Output the [X, Y] coordinate of the center of the cell containing the given text.  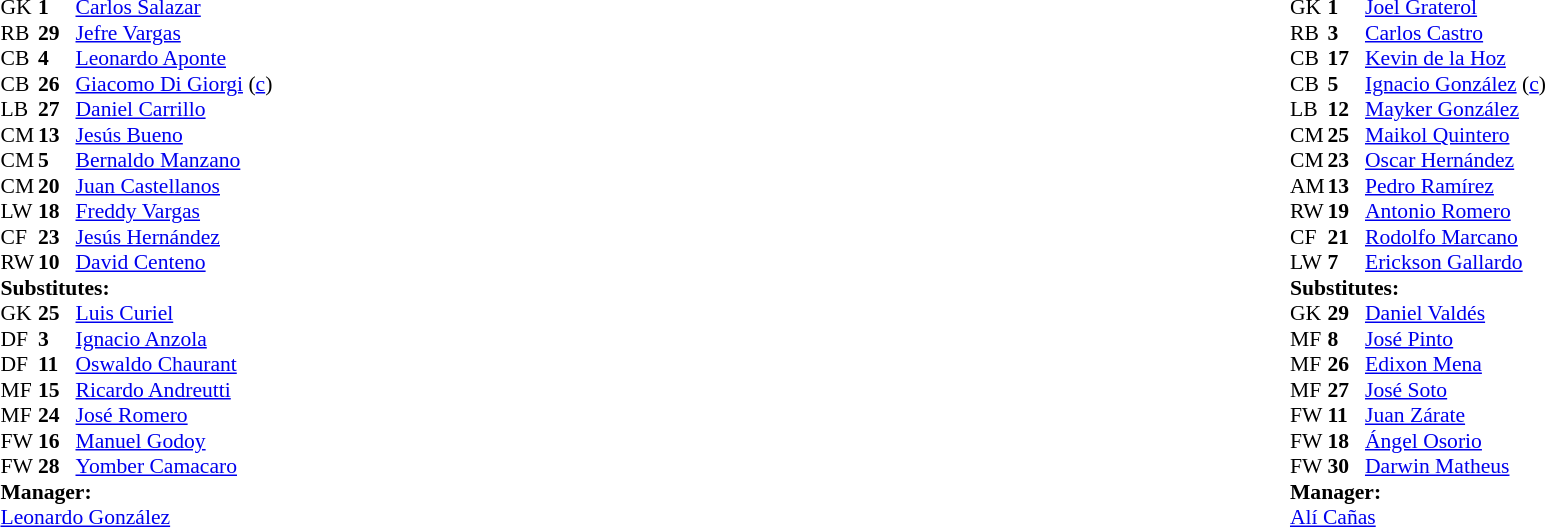
17 [1346, 59]
16 [57, 441]
10 [57, 263]
12 [1346, 109]
21 [1346, 237]
Ignacio Anzola [174, 339]
30 [1346, 467]
Oswaldo Chaurant [174, 365]
Giacomo Di Giorgi (c) [174, 84]
28 [57, 467]
Jefre Vargas [174, 33]
Leonardo Aponte [174, 59]
Bernaldo Manzano [174, 161]
Ricardo Andreutti [174, 390]
19 [1346, 211]
7 [1346, 263]
David Centeno [174, 263]
Manager: [136, 492]
AM [1309, 186]
Jesús Hernández [174, 237]
Juan Castellanos [174, 186]
Substitutes: [136, 288]
José Romero [174, 415]
Jesús Bueno [174, 135]
20 [57, 186]
15 [57, 390]
Daniel Carrillo [174, 109]
24 [57, 415]
Manuel Godoy [174, 441]
Yomber Camacaro [174, 467]
Freddy Vargas [174, 211]
Luis Curiel [174, 313]
8 [1346, 339]
4 [57, 59]
